Find where the given text appears and provide that cell's center as (X, Y) coordinate. 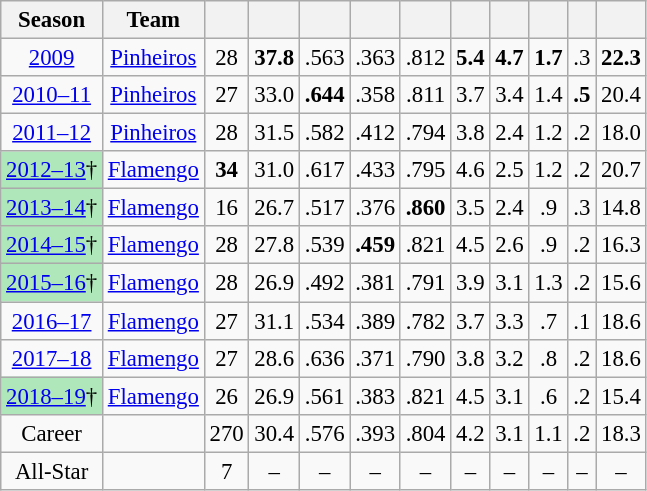
.582 (324, 133)
31.5 (274, 133)
.517 (324, 208)
Season (52, 20)
.804 (425, 433)
All-Star (52, 471)
1.7 (548, 58)
4.2 (470, 433)
22.3 (621, 58)
7 (226, 471)
30.4 (274, 433)
3.2 (510, 358)
.389 (375, 321)
16.3 (621, 245)
.371 (375, 358)
3.4 (510, 95)
3.3 (510, 321)
2012–13† (52, 170)
37.8 (274, 58)
16 (226, 208)
3.9 (470, 283)
33.0 (274, 95)
2015–16† (52, 283)
.376 (375, 208)
2010–11 (52, 95)
.412 (375, 133)
4.7 (510, 58)
5.4 (470, 58)
.561 (324, 396)
2017–18 (52, 358)
14.8 (621, 208)
28.6 (274, 358)
.5 (582, 95)
.459 (375, 245)
.7 (548, 321)
20.4 (621, 95)
.860 (425, 208)
15.6 (621, 283)
.617 (324, 170)
.1 (582, 321)
26 (226, 396)
.636 (324, 358)
Team (153, 20)
2013–14† (52, 208)
.812 (425, 58)
2016–17 (52, 321)
.358 (375, 95)
1.4 (548, 95)
27.8 (274, 245)
.644 (324, 95)
Career (52, 433)
.576 (324, 433)
.8 (548, 358)
18.0 (621, 133)
3.5 (470, 208)
2018–19† (52, 396)
31.1 (274, 321)
.433 (375, 170)
.539 (324, 245)
18.3 (621, 433)
2014–15† (52, 245)
.790 (425, 358)
1.3 (548, 283)
31.0 (274, 170)
.791 (425, 283)
4.6 (470, 170)
.811 (425, 95)
.534 (324, 321)
.492 (324, 283)
34 (226, 170)
.381 (375, 283)
270 (226, 433)
.363 (375, 58)
15.4 (621, 396)
.794 (425, 133)
.6 (548, 396)
2.6 (510, 245)
.563 (324, 58)
1.1 (548, 433)
20.7 (621, 170)
2.5 (510, 170)
26.7 (274, 208)
.393 (375, 433)
.782 (425, 321)
2011–12 (52, 133)
2009 (52, 58)
.795 (425, 170)
.383 (375, 396)
